Scan for the cell matching the given text and deliver its [X, Y] coordinate at center. 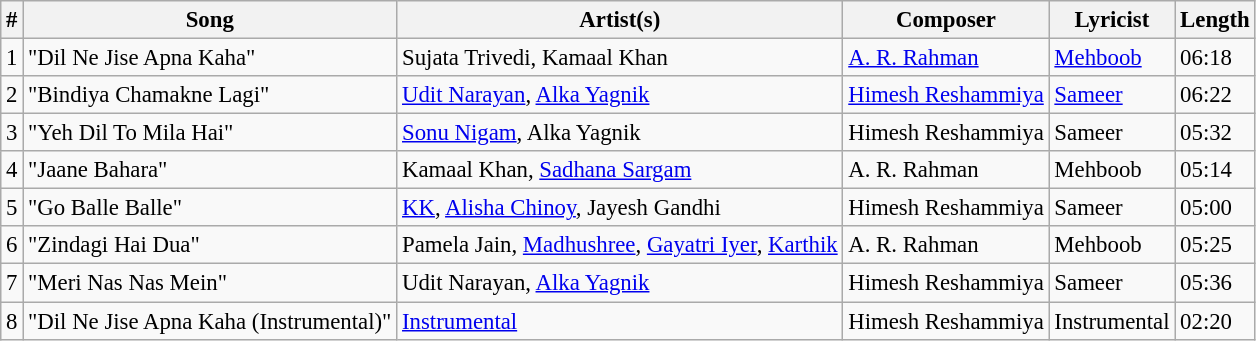
"Go Balle Balle" [210, 208]
"Dil Ne Jise Apna Kaha (Instrumental)" [210, 321]
8 [12, 321]
05:36 [1215, 283]
"Bindiya Chamakne Lagi" [210, 95]
06:22 [1215, 95]
05:25 [1215, 245]
Length [1215, 20]
Artist(s) [620, 20]
2 [12, 95]
Kamaal Khan, Sadhana Sargam [620, 170]
Sujata Trivedi, Kamaal Khan [620, 58]
# [12, 20]
3 [12, 133]
1 [12, 58]
"Jaane Bahara" [210, 170]
06:18 [1215, 58]
5 [12, 208]
4 [12, 170]
"Zindagi Hai Dua" [210, 245]
05:14 [1215, 170]
Lyricist [1112, 20]
"Meri Nas Nas Mein" [210, 283]
05:00 [1215, 208]
Pamela Jain, Madhushree, Gayatri Iyer, Karthik [620, 245]
KK, Alisha Chinoy, Jayesh Gandhi [620, 208]
02:20 [1215, 321]
6 [12, 245]
"Yeh Dil To Mila Hai" [210, 133]
05:32 [1215, 133]
Composer [946, 20]
Sonu Nigam, Alka Yagnik [620, 133]
Song [210, 20]
"Dil Ne Jise Apna Kaha" [210, 58]
7 [12, 283]
